Extract the [x, y] coordinate from the center of the cell holding the provided text.  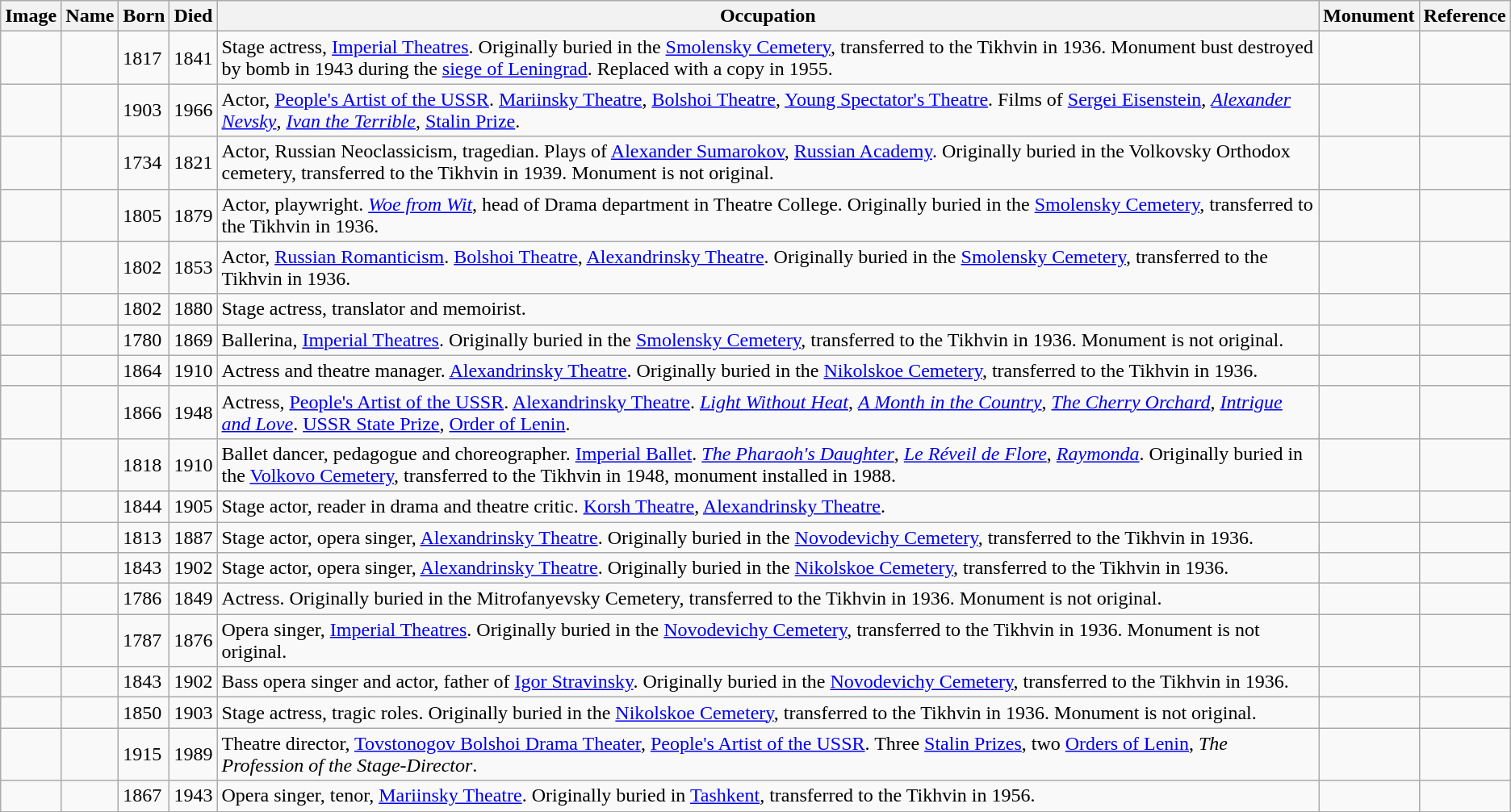
1876 [194, 641]
Image [31, 16]
Bass opera singer and actor, father of Igor Stravinsky. Originally buried in the Novodevichy Cemetery, transferred to the Tikhvin in 1936. [768, 682]
1879 [194, 215]
Stage actress, tragic roles. Originally buried in the Nikolskoe Cemetery, transferred to the Tikhvin in 1936. Monument is not original. [768, 713]
Stage actor, opera singer, Alexandrinsky Theatre. Originally buried in the Nikolskoe Cemetery, transferred to the Tikhvin in 1936. [768, 568]
Actor, Russian Romanticism. Bolshoi Theatre, Alexandrinsky Theatre. Originally buried in the Smolensky Cemetery, transferred to the Tikhvin in 1936. [768, 268]
Ballerina, Imperial Theatres. Originally buried in the Smolensky Cemetery, transferred to the Tikhvin in 1936. Monument is not original. [768, 340]
1869 [194, 340]
1786 [144, 599]
1966 [194, 110]
Died [194, 16]
Opera singer, tenor, Mariinsky Theatre. Originally buried in Tashkent, transferred to the Tikhvin in 1956. [768, 796]
1867 [144, 796]
1989 [194, 754]
1821 [194, 163]
1780 [144, 340]
1915 [144, 754]
Actress and theatre manager. Alexandrinsky Theatre. Originally buried in the Nikolskoe Cemetery, transferred to the Tikhvin in 1936. [768, 370]
Reference [1464, 16]
Stage actor, opera singer, Alexandrinsky Theatre. Originally buried in the Novodevichy Cemetery, transferred to the Tikhvin in 1936. [768, 537]
1841 [194, 58]
Born [144, 16]
1853 [194, 268]
Actress. Originally buried in the Mitrofanyevsky Cemetery, transferred to the Tikhvin in 1936. Monument is not original. [768, 599]
Monument [1369, 16]
1905 [194, 506]
1943 [194, 796]
Stage actor, reader in drama and theatre critic. Korsh Theatre, Alexandrinsky Theatre. [768, 506]
1887 [194, 537]
1844 [144, 506]
1818 [144, 465]
1787 [144, 641]
1866 [144, 412]
1813 [144, 537]
Name [90, 16]
1849 [194, 599]
1850 [144, 713]
Occupation [768, 16]
1864 [144, 370]
1805 [144, 215]
1948 [194, 412]
1817 [144, 58]
1880 [194, 309]
Stage actress, translator and memoirist. [768, 309]
1734 [144, 163]
Opera singer, Imperial Theatres. Originally buried in the Novodevichy Cemetery, transferred to the Tikhvin in 1936. Monument is not original. [768, 641]
